Output the [X, Y] coordinate of the center of the cell containing the given text.  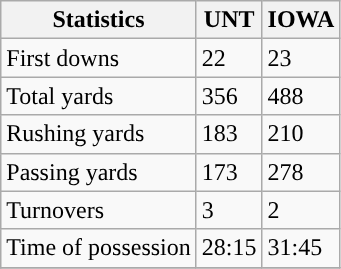
278 [301, 172]
Rushing yards [99, 134]
Time of possession [99, 248]
Total yards [99, 96]
183 [229, 134]
First downs [99, 58]
488 [301, 96]
28:15 [229, 248]
2 [301, 210]
IOWA [301, 20]
3 [229, 210]
31:45 [301, 248]
23 [301, 58]
Statistics [99, 20]
Turnovers [99, 210]
Passing yards [99, 172]
210 [301, 134]
22 [229, 58]
UNT [229, 20]
173 [229, 172]
356 [229, 96]
